From the cell containing the given text, extract its center point as [x, y] coordinate. 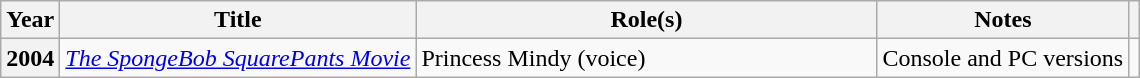
Role(s) [646, 20]
The SpongeBob SquarePants Movie [238, 58]
Console and PC versions [1003, 58]
Notes [1003, 20]
Title [238, 20]
Princess Mindy (voice) [646, 58]
2004 [30, 58]
Year [30, 20]
